Pinpoint the cell where the given text exists, returning its (X, Y) midpoint coordinate. 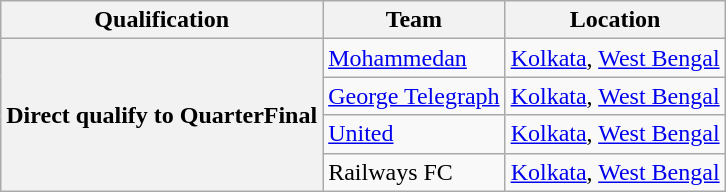
Qualification (162, 20)
George Telegraph (414, 96)
Mohammedan (414, 58)
Railways FC (414, 172)
Team (414, 20)
United (414, 134)
Location (615, 20)
Direct qualify to QuarterFinal (162, 115)
